Find where the given text appears and provide that cell's center as [X, Y] coordinate. 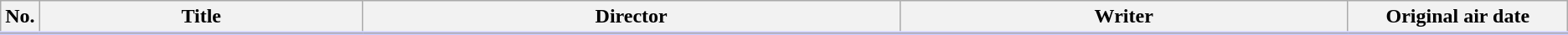
Title [201, 17]
No. [20, 17]
Original air date [1457, 17]
Writer [1124, 17]
Director [632, 17]
